Pinpoint the cell where the given text exists, returning its (X, Y) midpoint coordinate. 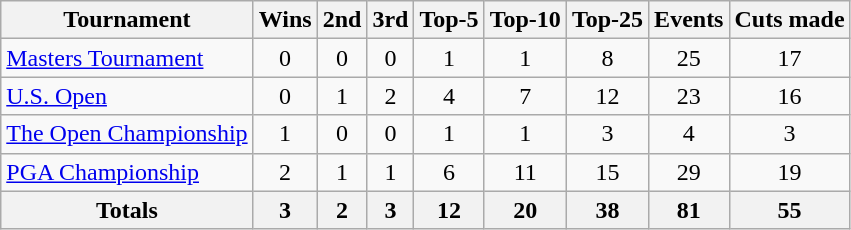
3rd (390, 20)
17 (790, 58)
Totals (127, 210)
16 (790, 96)
Top-10 (525, 20)
Events (689, 20)
25 (689, 58)
23 (689, 96)
The Open Championship (127, 134)
15 (607, 172)
8 (607, 58)
55 (790, 210)
Cuts made (790, 20)
Tournament (127, 20)
Top-25 (607, 20)
Wins (285, 20)
6 (449, 172)
2nd (342, 20)
7 (525, 96)
PGA Championship (127, 172)
Masters Tournament (127, 58)
11 (525, 172)
29 (689, 172)
81 (689, 210)
Top-5 (449, 20)
19 (790, 172)
U.S. Open (127, 96)
38 (607, 210)
20 (525, 210)
